Detect which cell encompasses the target text, then output its [x, y] center coordinate. 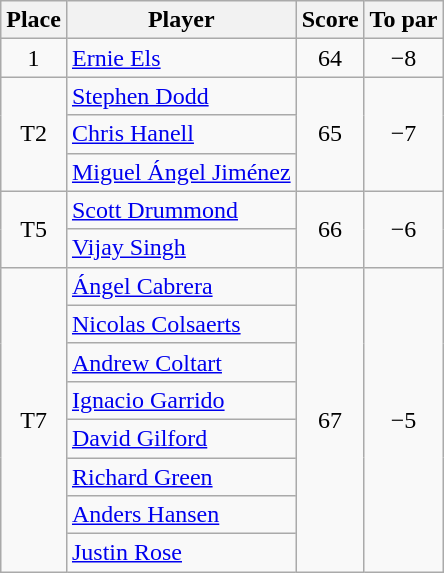
−6 [404, 229]
−7 [404, 134]
Nicolas Colsaerts [181, 324]
Richard Green [181, 477]
−8 [404, 58]
Andrew Coltart [181, 362]
Vijay Singh [181, 248]
Miguel Ángel Jiménez [181, 172]
66 [330, 229]
T2 [34, 134]
Justin Rose [181, 553]
67 [330, 419]
Ignacio Garrido [181, 400]
David Gilford [181, 438]
Ángel Cabrera [181, 286]
T5 [34, 229]
T7 [34, 419]
Anders Hansen [181, 515]
65 [330, 134]
Player [181, 20]
Scott Drummond [181, 210]
64 [330, 58]
Chris Hanell [181, 134]
1 [34, 58]
Stephen Dodd [181, 96]
Place [34, 20]
−5 [404, 419]
To par [404, 20]
Ernie Els [181, 58]
Score [330, 20]
